Provide the [X, Y] coordinate of the cell's center where the given text is located.  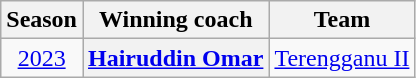
2023 [42, 58]
Team [342, 20]
Hairuddin Omar [175, 58]
Season [42, 20]
Winning coach [175, 20]
Terengganu II [342, 58]
